Return [X, Y] of the center of cell containing provided text 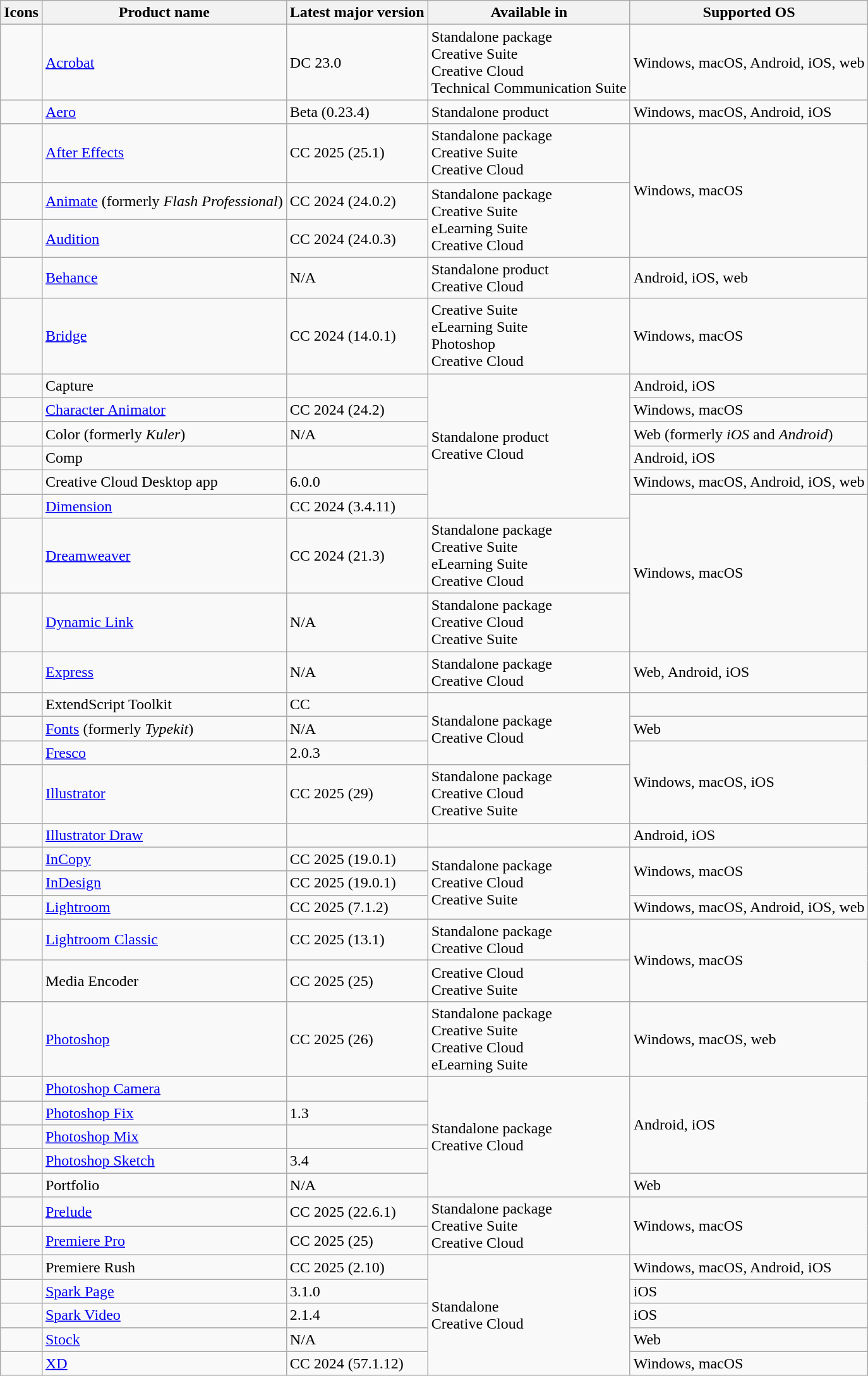
CC 2025 (13.1) [357, 939]
Product name [164, 13]
Comp [164, 458]
Express [164, 673]
3.4 [357, 1161]
Photoshop Camera [164, 1088]
CC 2025 (29) [357, 794]
Media Encoder [164, 981]
Audition [164, 239]
CC 2025 (26) [357, 1039]
Lightroom Classic [164, 939]
Illustrator Draw [164, 835]
Prelude [164, 1212]
XD [164, 1363]
Acrobat [164, 62]
Photoshop [164, 1039]
InCopy [164, 859]
Photoshop Sketch [164, 1161]
Bridge [164, 336]
Web, Android, iOS [749, 673]
Beta (0.23.4) [357, 112]
Standalone product [529, 112]
Windows, macOS, web [749, 1039]
2.1.4 [357, 1315]
After Effects [164, 153]
Standalone packageCreative SuiteCreative CloudeLearning Suite [529, 1039]
Aero [164, 112]
Character Animator [164, 410]
Spark Page [164, 1291]
Animate (formerly Flash Professional) [164, 201]
Standalone packageCreative SuiteCreative CloudTechnical Communication Suite [529, 62]
Fresco [164, 753]
Behance [164, 278]
Latest major version [357, 13]
CC 2024 (57.1.12) [357, 1363]
CC 2024 (24.2) [357, 410]
1.3 [357, 1113]
CC 2025 (7.1.2) [357, 907]
Illustrator [164, 794]
3.1.0 [357, 1291]
Color (formerly Kuler) [164, 434]
CC 2024 (24.0.2) [357, 201]
Dimension [164, 506]
Supported OS [749, 13]
Premiere Rush [164, 1267]
CC 2024 (3.4.11) [357, 506]
Premiere Pro [164, 1241]
6.0.0 [357, 482]
2.0.3 [357, 753]
CC 2025 (25.1) [357, 153]
CC 2025 (2.10) [357, 1267]
ExtendScript Toolkit [164, 705]
Lightroom [164, 907]
Spark Video [164, 1315]
CC 2024 (24.0.3) [357, 239]
Windows, macOS, iOS [749, 782]
CC 2025 (22.6.1) [357, 1212]
StandaloneCreative Cloud [529, 1315]
Available in [529, 13]
InDesign [164, 883]
Fonts (formerly Typekit) [164, 729]
Dreamweaver [164, 556]
Creative CloudCreative Suite [529, 981]
CC 2024 (21.3) [357, 556]
Creative SuiteeLearning SuitePhotoshopCreative Cloud [529, 336]
Icons [21, 13]
DC 23.0 [357, 62]
Stock [164, 1339]
CC 2024 (14.0.1) [357, 336]
Android, iOS, web [749, 278]
Web (formerly iOS and Android) [749, 434]
Photoshop Fix [164, 1113]
CC [357, 705]
Creative Cloud Desktop app [164, 482]
Photoshop Mix [164, 1137]
Portfolio [164, 1185]
Dynamic Link [164, 623]
Capture [164, 386]
